Determine the (X, Y) coordinate at the center of the cell enclosing the given text.  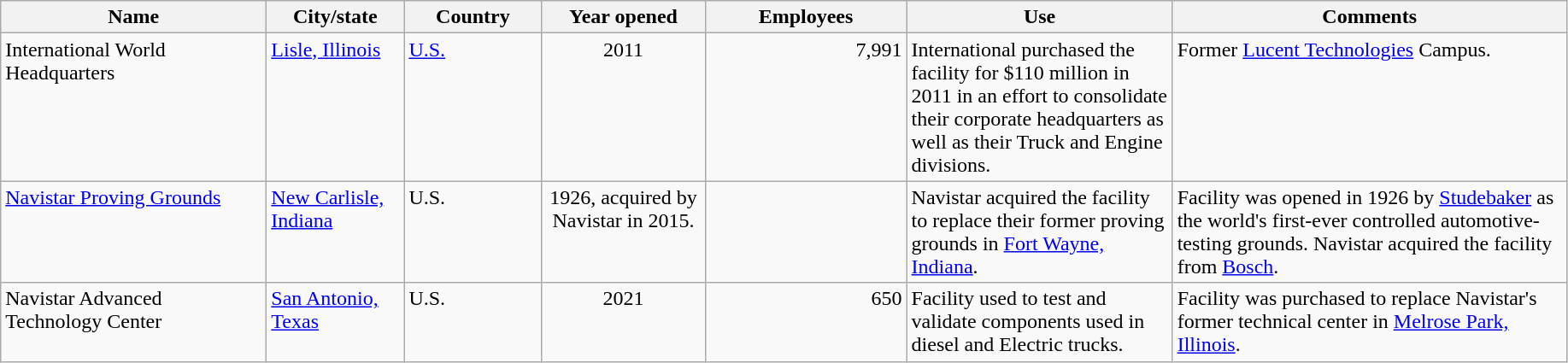
Name (133, 17)
7,991 (806, 108)
Facility was purchased to replace Navistar's former technical center in Melrose Park, Illinois. (1369, 322)
Country (473, 17)
Navistar Advanced Technology Center (133, 322)
San Antonio, Texas (335, 322)
Use (1039, 17)
Navistar acquired the facility to replace their former proving grounds in Fort Wayne, Indiana. (1039, 232)
City/state (335, 17)
Year opened (624, 17)
2011 (624, 108)
Navistar Proving Grounds (133, 232)
Comments (1369, 17)
Former Lucent Technologies Campus. (1369, 108)
Facility was opened in 1926 by Studebaker as the world's first-ever controlled automotive-testing grounds. Navistar acquired the facility from Bosch. (1369, 232)
International World Headquarters (133, 108)
Facility used to test and validate components used in diesel and Electric trucks. (1039, 322)
1926, acquired by Navistar in 2015. (624, 232)
Employees (806, 17)
New Carlisle, Indiana (335, 232)
650 (806, 322)
Lisle, Illinois (335, 108)
2021 (624, 322)
